Find where the given text appears and provide that cell's center as (X, Y) coordinate. 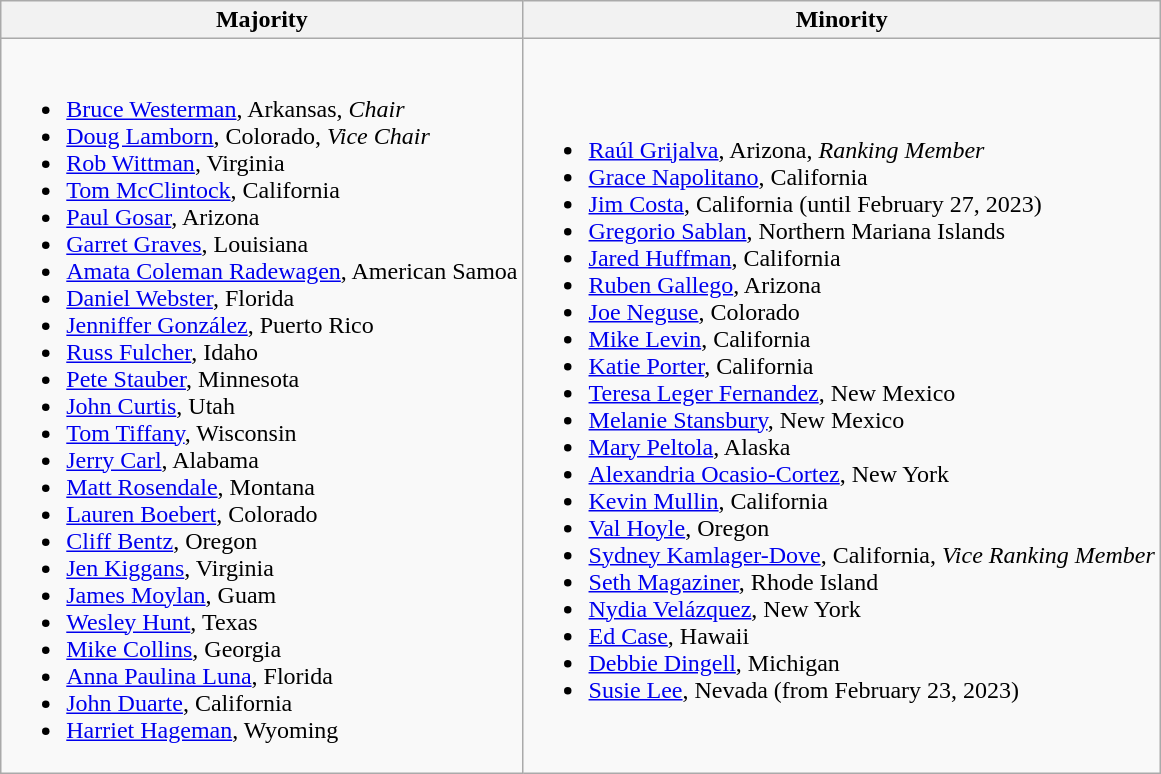
Minority (842, 20)
Majority (262, 20)
